Locate the cell with the specified text and output its [X, Y] center coordinate. 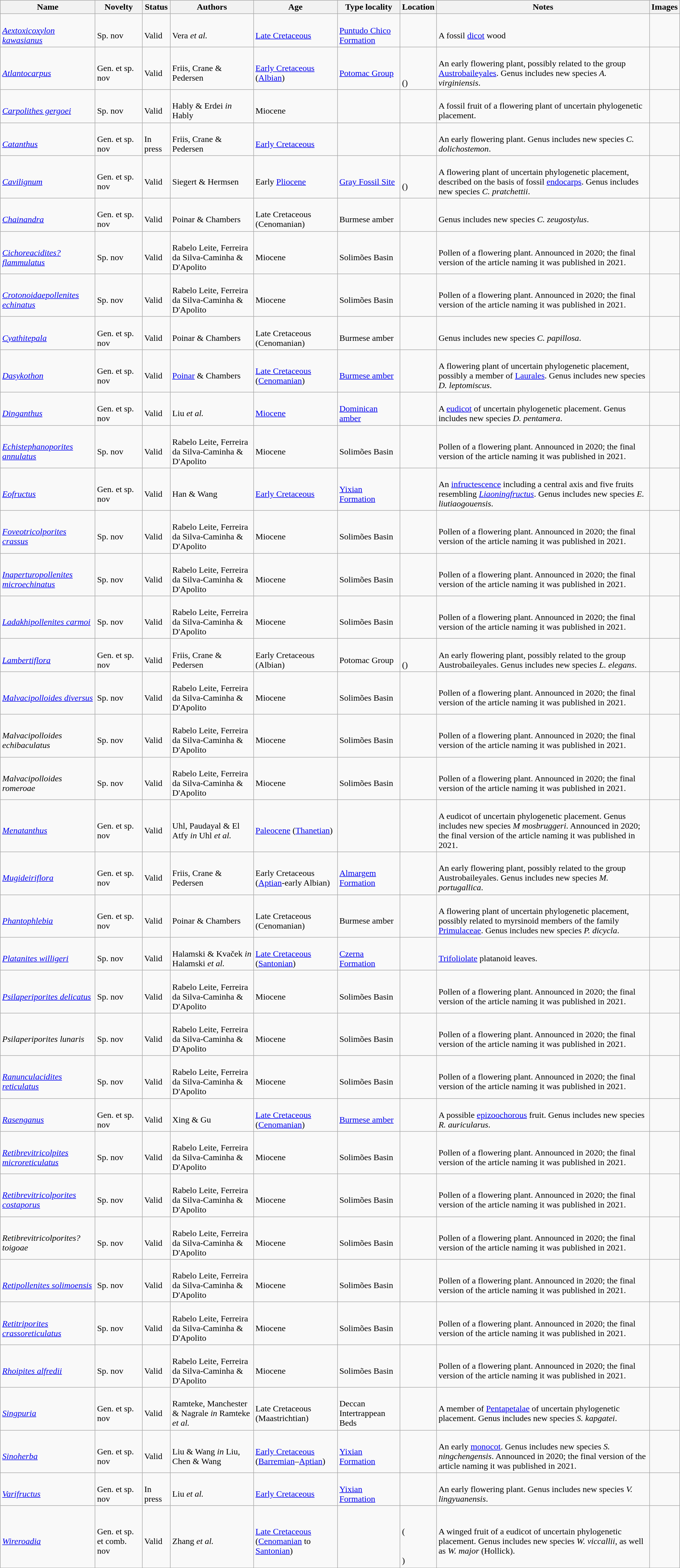
Name [48, 7]
An early flowering plant, possibly related to the group Austrobaileyales. Genus includes new species A. virginiensis. [543, 68]
A winged fruit of a eudicot of uncertain phylogenetic placement. Genus includes new species W. viccallii, as well as W. major (Hollick). [543, 1537]
Puntudo Chico Formation [369, 30]
Foveotricolporites crassus [48, 532]
Menatanthus [48, 826]
Psilaperiporites delicatus [48, 991]
Lambertiflora [48, 655]
Han & Wang [212, 490]
A flowering plant of uncertain phylogenetic placement, described on the basis of fossil endocarps. Genus includes new species C. pratchettii. [543, 177]
Sinoherba [48, 1452]
Genus includes new species C. papillosa. [543, 333]
Location [418, 7]
Liu & Wang in Liu, Chen & Wang [212, 1452]
Cyathitepala [48, 333]
Malvacipolloides diversus [48, 693]
An early flowering plant. Genus includes new species V. lingyuanensis. [543, 1489]
Rasenganus [48, 1115]
Varifructus [48, 1489]
Wireroadia [48, 1537]
Late Cretaceous (Santonian) [296, 954]
A flowering plant of uncertain phylogenetic placement, possibly a member of Laurales. Genus includes new species D. leptomiscus. [543, 371]
Inaperturopollenites microechinatus [48, 575]
An early flowering plant. Genus includes new species C. dolichostemon. [543, 139]
Czerna Formation [369, 954]
Cichoreacidites? flammulatus [48, 252]
Dominican amber [369, 409]
An early monocot. Genus includes new species S. ningchengensis. Announced in 2020; the final version of the article naming it was published in 2021. [543, 1452]
Xing & Gu [212, 1115]
Siegert & Hermsen [212, 177]
Crotonoidaepollenites echinatus [48, 295]
Catanthus [48, 139]
Echistephanoporites annulatus [48, 447]
A fossil fruit of a flowering plant of uncertain phylogenetic placement. [543, 106]
Cavilignum [48, 177]
Zhang et al. [212, 1537]
Early Pliocene [296, 177]
Trifoliolate platanoid leaves. [543, 954]
Dasykothon [48, 371]
Psilaperiporites lunaris [48, 1034]
Ranunculacidites reticulatus [48, 1077]
Malvacipolloides echibaculatus [48, 735]
Carpolithes gergoei [48, 106]
Aextoxicoxylon kawasianus [48, 30]
Uhl, Paudayal & El Atfy in Uhl et al. [212, 826]
Almargem Formation [369, 873]
Eofructus [48, 490]
Deccan Intertrappean Beds [369, 1409]
Platanites willigeri [48, 954]
Retitriporites crassoreticulatus [48, 1323]
Hably & Erdei in Hably [212, 106]
Early Cretaceous (Aptian-early Albian) [296, 873]
Gen. et sp. et comb. nov [118, 1537]
Phantophlebia [48, 916]
Rhoipites alfredii [48, 1366]
A eudicot of uncertain phylogenetic placement. Genus includes new species D. pentamera. [543, 409]
Malvacipolloides romeroae [48, 778]
Late Cretaceous (Cenomanian to Santonian) [296, 1537]
Retibrevitricolporites? toigoae [48, 1238]
Mugideiriflora [48, 873]
Chainandra [48, 215]
Age [296, 7]
Late Cretaceous (Maastrichtian) [296, 1409]
Retibrevitricolpites microreticulatus [48, 1153]
Notes [543, 7]
Gray Fossil Site [369, 177]
Halamski & Kvaček in Halamski et al. [212, 954]
Ladakhipollenites carmoi [48, 617]
An early flowering plant, possibly related to the group Austrobaileyales. Genus includes new species M. portugallica. [543, 873]
Authors [212, 7]
Images [665, 7]
A possible epizoochorous fruit. Genus includes new species R. auricularus. [543, 1115]
A fossil dicot wood [543, 30]
Type locality [369, 7]
Retibrevitricolporites costaporus [48, 1196]
Novelty [118, 7]
Singpuria [48, 1409]
Late Cretaceous [296, 30]
Vera et al. [212, 30]
Early Cretaceous (Barremian–Aptian) [296, 1452]
An infructescence including a central axis and five fruits resembling Liaoningfructus. Genus includes new species E. liutiaogouensis. [543, 490]
Genus includes new species C. zeugostylus. [543, 215]
Retipollenites solimoensis [48, 1281]
Status [156, 7]
Ramteke, Manchester & Nagrale in Ramteke et al. [212, 1409]
A member of Pentapetalae of uncertain phylogenetic placement. Genus includes new species S. kapgatei. [543, 1409]
Paleocene (Thanetian) [296, 826]
Dinganthus [48, 409]
An early flowering plant, possibly related to the group Austrobaileyales. Genus includes new species L. elegans. [543, 655]
Atlantocarpus [48, 68]
